For the text-containing cell, return its midpoint in [x, y] coordinate format. 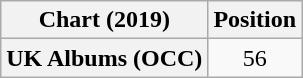
Position [255, 20]
Chart (2019) [104, 20]
56 [255, 58]
UK Albums (OCC) [104, 58]
